Pinpoint the cell where the given text exists, returning its (X, Y) midpoint coordinate. 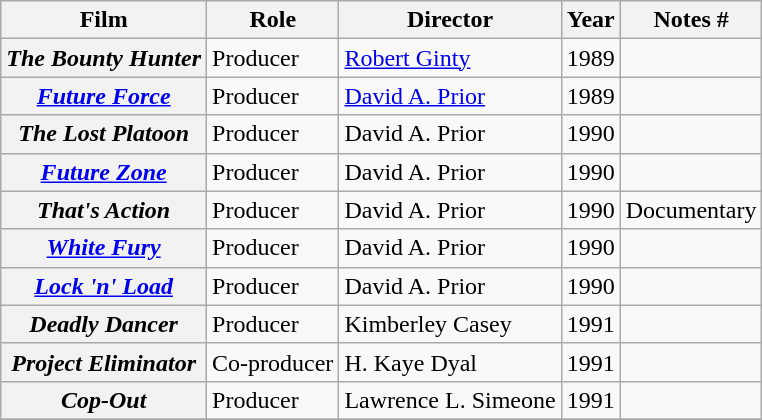
Future Zone (104, 172)
The Bounty Hunter (104, 58)
Robert Ginty (450, 58)
Future Force (104, 96)
Project Eliminator (104, 362)
Lock 'n' Load (104, 286)
Film (104, 20)
The Lost Platoon (104, 134)
Director (450, 20)
Notes # (691, 20)
Documentary (691, 210)
Lawrence L. Simeone (450, 400)
White Fury (104, 248)
Role (273, 20)
Deadly Dancer (104, 324)
Cop-Out (104, 400)
H. Kaye Dyal (450, 362)
Year (590, 20)
Kimberley Casey (450, 324)
Co-producer (273, 362)
That's Action (104, 210)
